Provide the (x, y) coordinate of the cell's center where the given text is located.  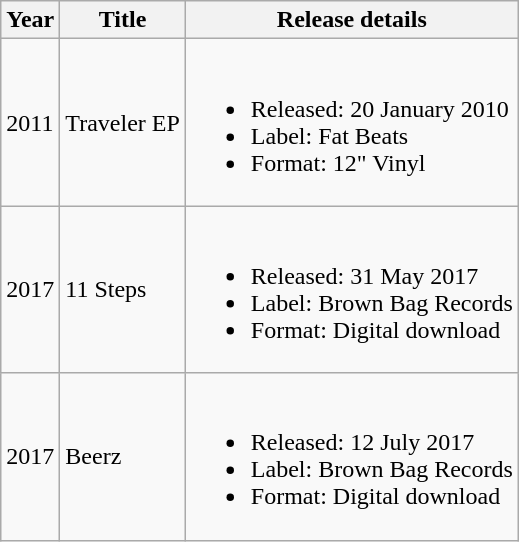
Release details (352, 20)
Year (30, 20)
Released: 20 January 2010Label: Fat BeatsFormat: 12" Vinyl (352, 122)
Released: 12 July 2017Label: Brown Bag RecordsFormat: Digital download (352, 456)
Traveler EP (123, 122)
2011 (30, 122)
Beerz (123, 456)
Released: 31 May 2017Label: Brown Bag RecordsFormat: Digital download (352, 290)
Title (123, 20)
11 Steps (123, 290)
